Provide the [X, Y] coordinate of the cell's center where the given text is located.  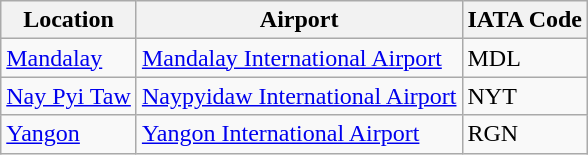
Mandalay International Airport [299, 58]
NYT [525, 96]
Nay Pyi Taw [69, 96]
Location [69, 20]
RGN [525, 134]
Yangon [69, 134]
Yangon International Airport [299, 134]
Mandalay [69, 58]
Airport [299, 20]
IATA Code [525, 20]
MDL [525, 58]
Naypyidaw International Airport [299, 96]
